Detect which cell encompasses the target text, then output its [x, y] center coordinate. 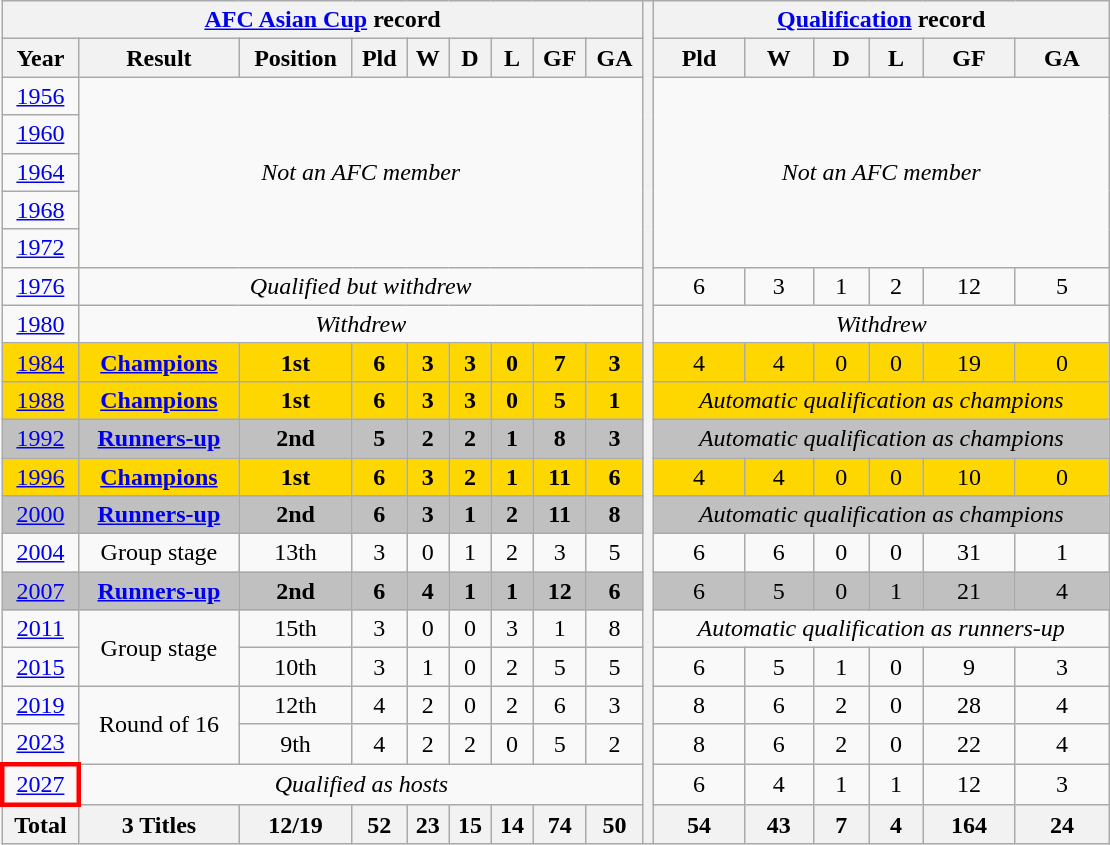
52 [380, 825]
1956 [40, 96]
1972 [40, 248]
Position [296, 58]
1984 [40, 362]
12th [296, 705]
1992 [40, 438]
10 [970, 477]
1988 [40, 400]
23 [428, 825]
28 [970, 705]
2019 [40, 705]
43 [778, 825]
Total [40, 825]
2000 [40, 515]
Result [160, 58]
Qualified but withdrew [361, 286]
Round of 16 [160, 725]
14 [512, 825]
50 [614, 825]
1964 [40, 172]
Automatic qualification as runners-up [882, 629]
22 [970, 744]
31 [970, 553]
15 [470, 825]
Year [40, 58]
54 [699, 825]
2015 [40, 667]
2007 [40, 591]
1976 [40, 286]
21 [970, 591]
10th [296, 667]
15th [296, 629]
1960 [40, 134]
9th [296, 744]
2011 [40, 629]
3 Titles [160, 825]
2004 [40, 553]
1968 [40, 210]
24 [1062, 825]
Qualification record [882, 20]
AFC Asian Cup record [322, 20]
13th [296, 553]
164 [970, 825]
1980 [40, 324]
74 [560, 825]
2023 [40, 744]
9 [970, 667]
19 [970, 362]
12/19 [296, 825]
1996 [40, 477]
Qualified as hosts [361, 784]
2027 [40, 784]
